Provide the [x, y] coordinate of the cell's center where the given text is located.  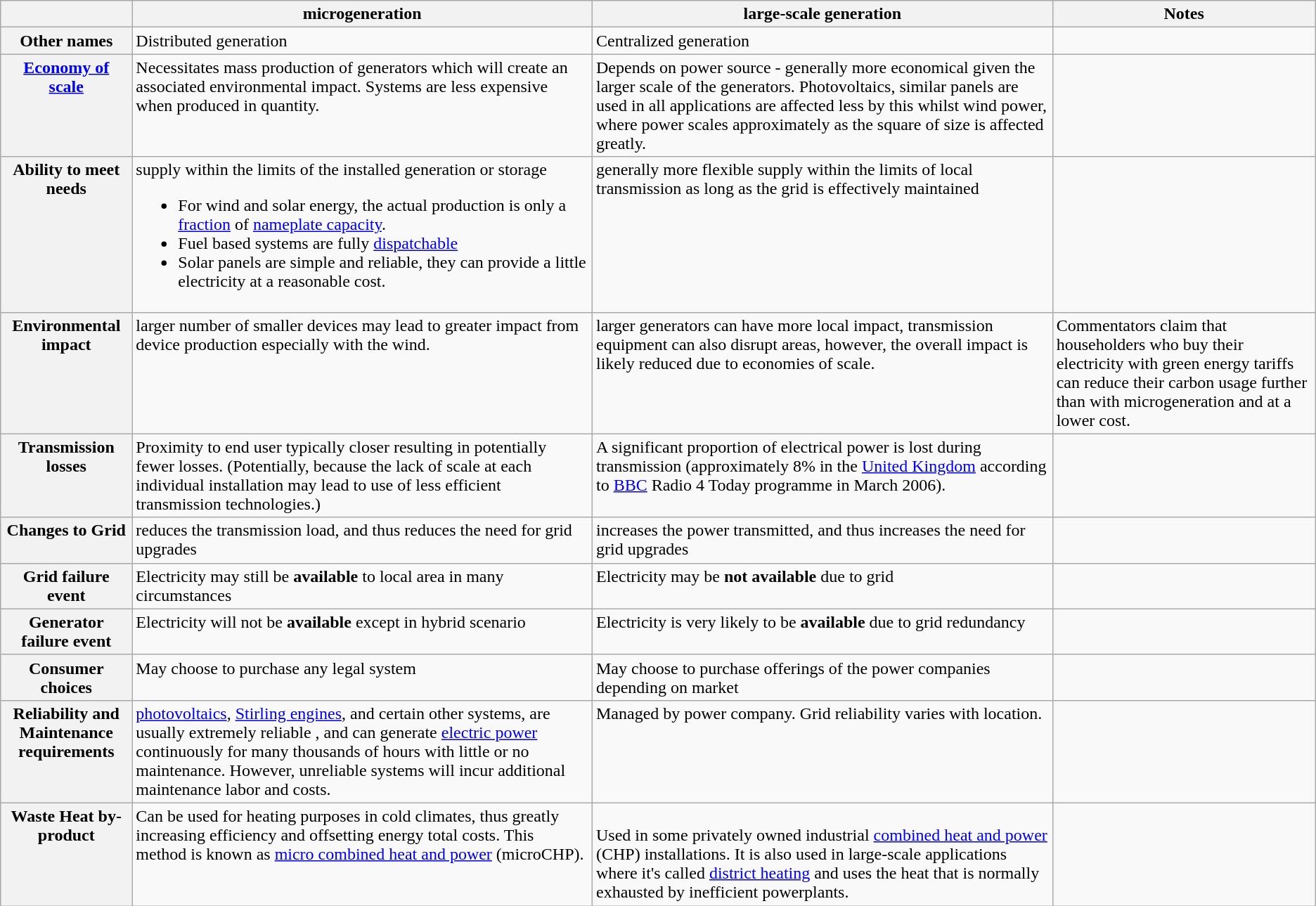
large-scale generation [822, 14]
May choose to purchase offerings of the power companies depending on market [822, 678]
larger number of smaller devices may lead to greater impact from device production especially with the wind. [363, 373]
Changes to Grid [66, 540]
reduces the transmission load, and thus reduces the need for grid upgrades [363, 540]
Waste Heat by-product [66, 854]
Managed by power company. Grid reliability varies with location. [822, 751]
Centralized generation [822, 41]
Notes [1184, 14]
Distributed generation [363, 41]
May choose to purchase any legal system [363, 678]
Generator failure event [66, 631]
generally more flexible supply within the limits of local transmission as long as the grid is effectively maintained [822, 235]
Electricity is very likely to be available due to grid redundancy [822, 631]
increases the power transmitted, and thus increases the need for grid upgrades [822, 540]
Grid failure event [66, 586]
Electricity will not be available except in hybrid scenario [363, 631]
Electricity may be not available due to grid [822, 586]
Consumer choices [66, 678]
Electricity may still be available to local area in many circumstances [363, 586]
microgeneration [363, 14]
Reliability and Maintenance requirements [66, 751]
Transmission losses [66, 475]
Environmental impact [66, 373]
Economy of scale [66, 105]
Other names [66, 41]
Ability to meet needs [66, 235]
